Pinpoint the cell where the given text exists, returning its [X, Y] midpoint coordinate. 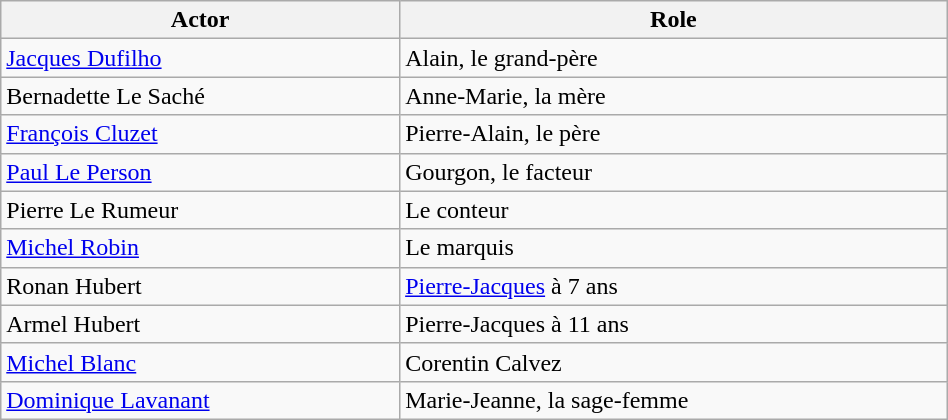
Michel Blanc [200, 362]
Le marquis [674, 248]
Pierre-Jacques à 11 ans [674, 324]
Anne-Marie, la mère [674, 96]
Corentin Calvez [674, 362]
Pierre Le Rumeur [200, 210]
Role [674, 20]
Pierre-Jacques à 7 ans [674, 286]
François Cluzet [200, 134]
Bernadette Le Saché [200, 96]
Jacques Dufilho [200, 58]
Armel Hubert [200, 324]
Dominique Lavanant [200, 400]
Ronan Hubert [200, 286]
Le conteur [674, 210]
Actor [200, 20]
Gourgon, le facteur [674, 172]
Marie-Jeanne, la sage-femme [674, 400]
Paul Le Person [200, 172]
Michel Robin [200, 248]
Pierre-Alain, le père [674, 134]
Alain, le grand-père [674, 58]
